Locate the cell with the specified text and output its [x, y] center coordinate. 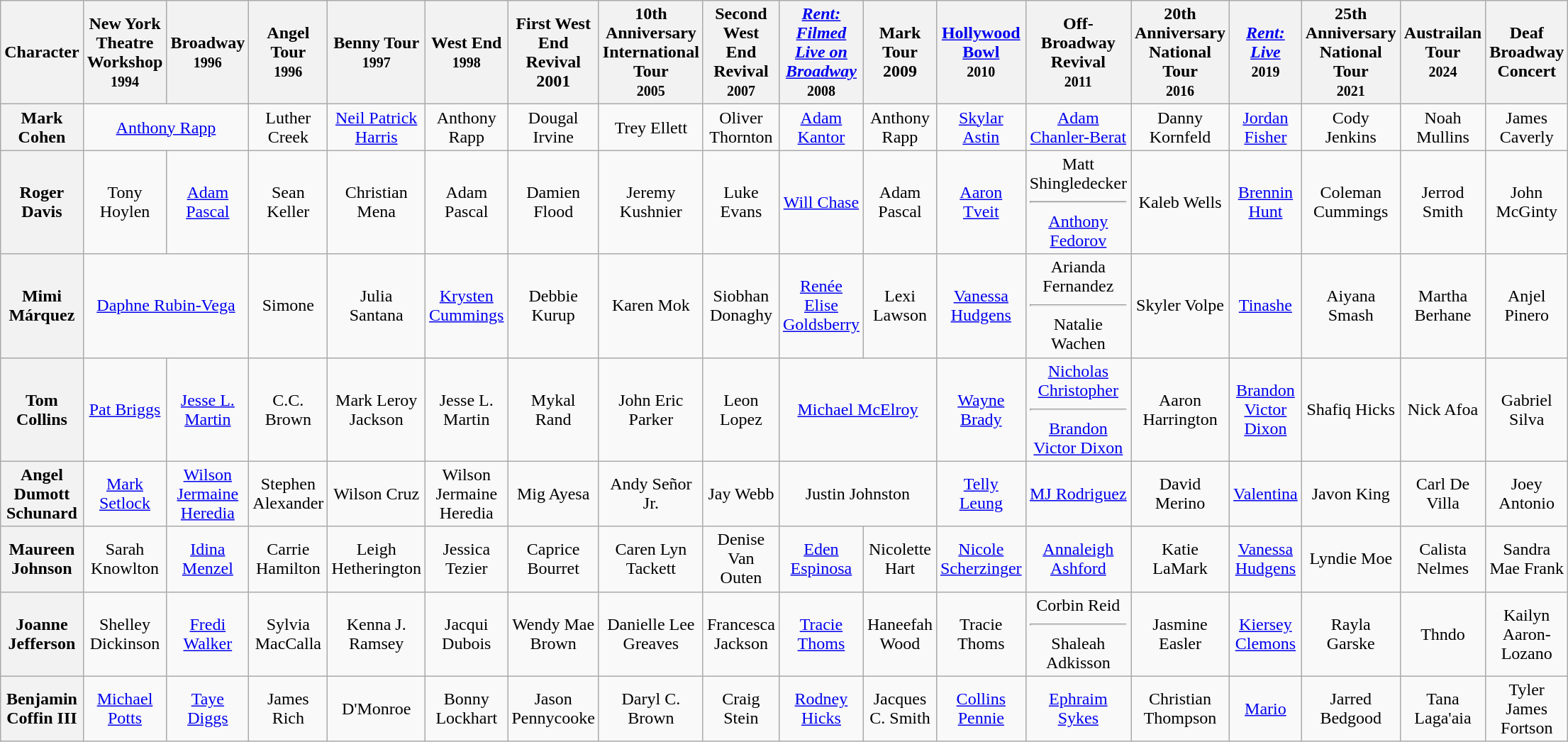
Eden Espinosa [821, 559]
Mykal Rand [553, 409]
Arianda FernandezNatalie Wachen [1078, 306]
Rayla Garske [1350, 634]
Jordan Fisher [1266, 128]
David Merino [1180, 494]
Off-Broadway Revival 2011 [1078, 52]
Joey Antonio [1527, 494]
Sarah Knowlton [125, 559]
C.C. Brown [288, 409]
Krysten Cummings [467, 306]
Will Chase [821, 202]
John McGinty [1527, 202]
Taye Diggs [208, 709]
Valentina [1266, 494]
Carl De Villa [1442, 494]
Noah Mullins [1442, 128]
Debbie Kurup [553, 306]
New York Theatre Workshop 1994 [125, 52]
Nick Afoa [1442, 409]
Rent: Live2019 [1266, 52]
Brandon Victor Dixon [1266, 409]
20th Anniversary National Tour 2016 [1180, 52]
Wilson Cruz [377, 494]
25th Anniversary National Tour 2021 [1350, 52]
Broadway 1996 [208, 52]
Roger Davis [42, 202]
John Eric Parker [651, 409]
Simone [288, 306]
Craig Stein [740, 709]
Coleman Cummings [1350, 202]
West End 1998 [467, 52]
Sylvia MacCalla [288, 634]
Wayne Brady [981, 409]
Andy Señor Jr. [651, 494]
Trey Ellett [651, 128]
D'Monroe [377, 709]
Wendy Mae Brown [553, 634]
Mark Tour 2009 [899, 52]
Gabriel Silva [1527, 409]
Katie LaMark [1180, 559]
Oliver Thornton [740, 128]
Sandra Mae Frank [1527, 559]
Daphne Rubin-Vega [166, 306]
Rent: Filmed Live on Broadway 2008 [821, 52]
Benjamin Coffin III [42, 709]
Bonny Lockhart [467, 709]
Nicole Scherzinger [981, 559]
Aiyana Smash [1350, 306]
Adam Chanler-Berat [1078, 128]
Leigh Hetherington [377, 559]
Christian Thompson [1180, 709]
Aaron Tveit [981, 202]
Michael Potts [125, 709]
Mig Ayesa [553, 494]
Denise Van Outen [740, 559]
Christian Mena [377, 202]
Adam Kantor [821, 128]
Character [42, 52]
Mark Leroy Jackson [377, 409]
Calista Nelmes [1442, 559]
Jessica Tezier [467, 559]
Skylar Astin [981, 128]
Second West EndRevival 2007 [740, 52]
Julia Santana [377, 306]
Michael McElroy [857, 409]
Angel Tour 1996 [288, 52]
Stephen Alexander [288, 494]
Mark Cohen [42, 128]
Javon King [1350, 494]
Benny Tour1997 [377, 52]
Kiersey Clemons [1266, 634]
Jay Webb [740, 494]
Corbin ReidShaleah Adkisson [1078, 634]
Lexi Lawson [899, 306]
Jason Pennycooke [553, 709]
Danny Kornfeld [1180, 128]
Shafiq Hicks [1350, 409]
Matt ShingledeckerAnthony Fedorov [1078, 202]
Brennin Hunt [1266, 202]
Danielle Lee Greaves [651, 634]
Mimi Márquez [42, 306]
Lyndie Moe [1350, 559]
Hollywood Bowl 2010 [981, 52]
Maureen Johnson [42, 559]
Mark Setlock [125, 494]
Thndo [1442, 634]
Caprice Bourret [553, 559]
Shelley Dickinson [125, 634]
James Rich [288, 709]
James Caverly [1527, 128]
Damien Flood [553, 202]
Dougal Irvine [553, 128]
Collins Pennie [981, 709]
First West End Revival 2001 [553, 52]
Tinashe [1266, 306]
Kaleb Wells [1180, 202]
Tony Hoylen [125, 202]
Luke Evans [740, 202]
Ephraim Sykes [1078, 709]
Renée Elise Goldsberry [821, 306]
Luther Creek [288, 128]
Jasmine Easler [1180, 634]
Tyler James Fortson [1527, 709]
Siobhan Donaghy [740, 306]
Carrie Hamilton [288, 559]
MJ Rodriguez [1078, 494]
Joanne Jefferson [42, 634]
Justin Johnston [857, 494]
Idina Menzel [208, 559]
Caren Lyn Tackett [651, 559]
Annaleigh Ashford [1078, 559]
Skyler Volpe [1180, 306]
Telly Leung [981, 494]
Rodney Hicks [821, 709]
Francesca Jackson [740, 634]
Kenna J. Ramsey [377, 634]
Fredi Walker [208, 634]
Jerrod Smith [1442, 202]
Daryl C. Brown [651, 709]
Kailyn Aaron-Lozano [1527, 634]
Jacqui Dubois [467, 634]
Haneefah Wood [899, 634]
Mario [1266, 709]
Jarred Bedgood [1350, 709]
Cody Jenkins [1350, 128]
Tana Laga'aia [1442, 709]
Tom Collins [42, 409]
Angel Dumott Schunard [42, 494]
Martha Berhane [1442, 306]
Jacques C. Smith [899, 709]
Leon Lopez [740, 409]
Pat Briggs [125, 409]
10th AnniversaryInternational Tour 2005 [651, 52]
Nicolette Hart [899, 559]
Sean Keller [288, 202]
Neil Patrick Harris [377, 128]
Karen Mok [651, 306]
Nicholas ChristopherBrandon Victor Dixon [1078, 409]
Anjel Pinero [1527, 306]
Deaf Broadway Concert [1527, 52]
Austrailan Tour 2024 [1442, 52]
Aaron Harrington [1180, 409]
Jeremy Kushnier [651, 202]
